Determine the [X, Y] coordinate at the center of the cell enclosing the given text.  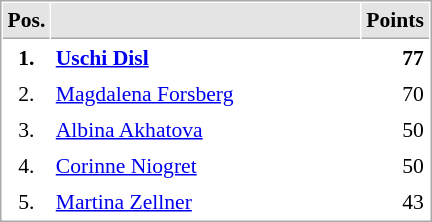
Martina Zellner [206, 201]
5. [26, 201]
Magdalena Forsberg [206, 93]
Points [396, 21]
43 [396, 201]
Corinne Niogret [206, 165]
Uschi Disl [206, 57]
3. [26, 129]
Pos. [26, 21]
77 [396, 57]
70 [396, 93]
1. [26, 57]
2. [26, 93]
4. [26, 165]
Albina Akhatova [206, 129]
